Pinpoint the cell where the given text exists, returning its (X, Y) midpoint coordinate. 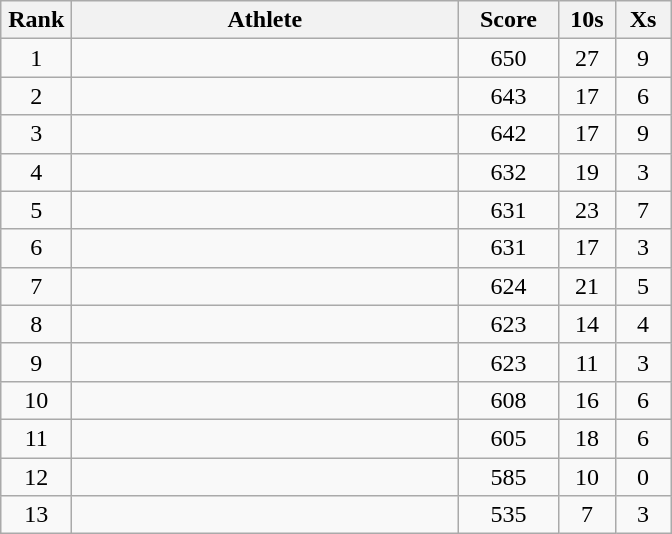
8 (36, 324)
643 (508, 96)
Rank (36, 20)
585 (508, 477)
12 (36, 477)
Athlete (265, 20)
18 (587, 438)
0 (643, 477)
Xs (643, 20)
16 (587, 400)
1 (36, 58)
13 (36, 515)
19 (587, 172)
21 (587, 286)
Score (508, 20)
642 (508, 134)
14 (587, 324)
605 (508, 438)
2 (36, 96)
624 (508, 286)
632 (508, 172)
650 (508, 58)
10s (587, 20)
27 (587, 58)
535 (508, 515)
608 (508, 400)
23 (587, 210)
